From the cell containing the given text, extract its center point as [x, y] coordinate. 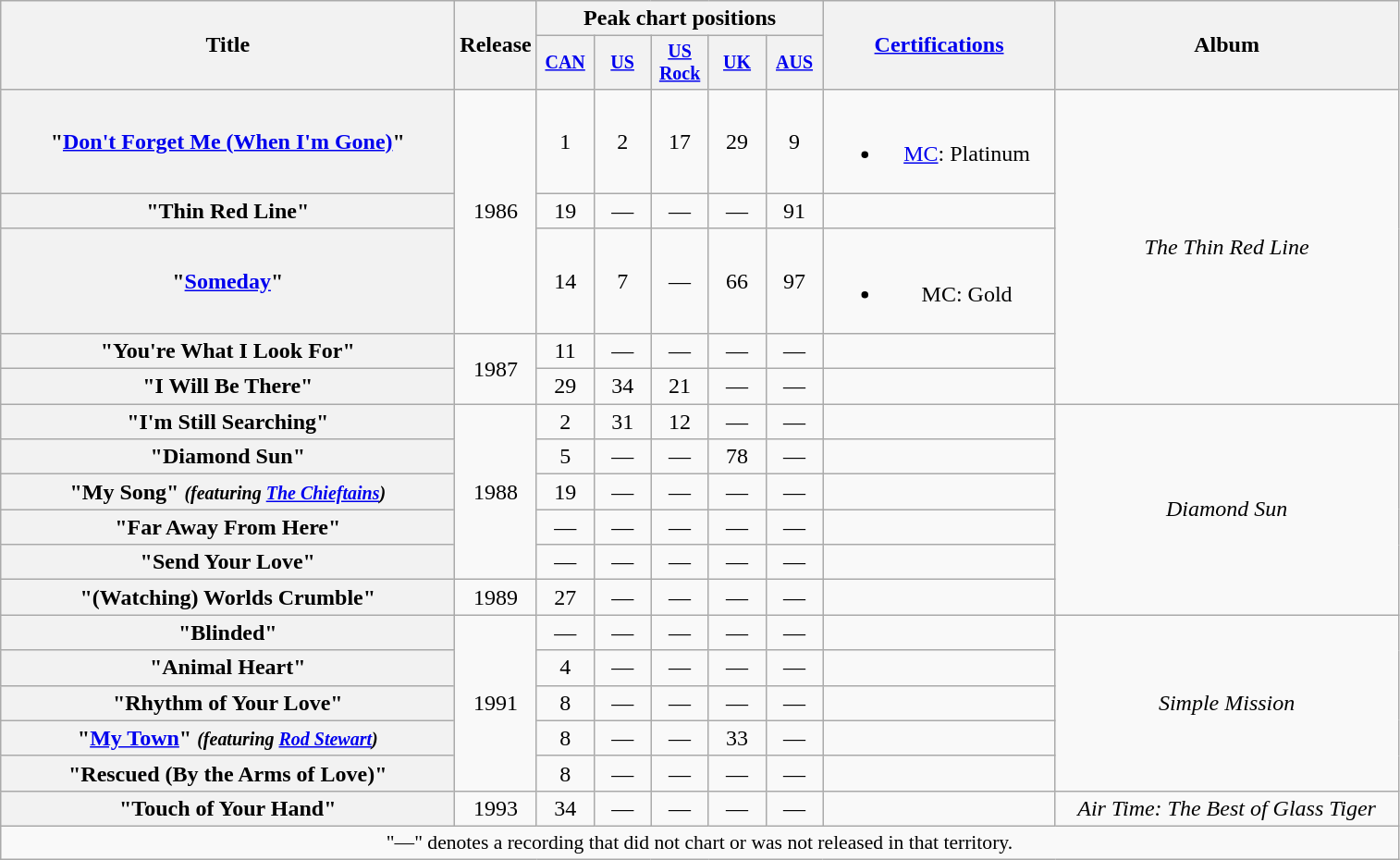
"Animal Heart" [227, 668]
"Diamond Sun" [227, 457]
78 [737, 457]
Air Time: The Best of Glass Tiger [1226, 808]
33 [737, 738]
USRock [680, 63]
"Rescued (By the Arms of Love)" [227, 773]
4 [565, 668]
"My Song" (featuring The Chieftains) [227, 492]
Peak chart positions [680, 18]
"Blinded" [227, 633]
The Thin Red Line [1226, 246]
"Far Away From Here" [227, 527]
11 [565, 350]
MC: Gold [939, 281]
"You're What I Look For" [227, 350]
"Don't Forget Me (When I'm Gone)" [227, 141]
Album [1226, 45]
7 [622, 281]
1987 [496, 368]
12 [680, 422]
17 [680, 141]
US [622, 63]
1 [565, 141]
"Rhythm of Your Love" [227, 703]
1989 [496, 597]
21 [680, 387]
91 [794, 211]
Title [227, 45]
"Thin Red Line" [227, 211]
"(Watching) Worlds Crumble" [227, 597]
Simple Mission [1226, 703]
1988 [496, 492]
5 [565, 457]
"I Will Be There" [227, 387]
"—" denotes a recording that did not chart or was not released in that territory. [699, 842]
"Someday" [227, 281]
Diamond Sun [1226, 510]
MC: Platinum [939, 141]
27 [565, 597]
Certifications [939, 45]
AUS [794, 63]
"I'm Still Searching" [227, 422]
"Touch of Your Hand" [227, 808]
Release [496, 45]
14 [565, 281]
31 [622, 422]
1986 [496, 211]
"Send Your Love" [227, 562]
9 [794, 141]
CAN [565, 63]
66 [737, 281]
1993 [496, 808]
97 [794, 281]
"My Town" (featuring Rod Stewart) [227, 738]
UK [737, 63]
1991 [496, 703]
